Determine the [X, Y] coordinate at the center of the cell enclosing the given text.  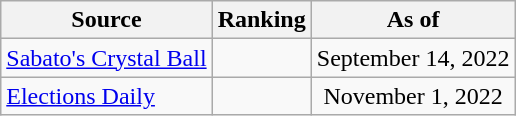
Source [106, 20]
Ranking [262, 20]
November 1, 2022 [413, 96]
Sabato's Crystal Ball [106, 58]
September 14, 2022 [413, 58]
As of [413, 20]
Elections Daily [106, 96]
